For the text-containing cell, return its midpoint in (x, y) coordinate format. 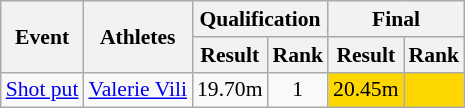
Valerie Vili (138, 90)
Final (396, 19)
Qualification (260, 19)
1 (298, 90)
Athletes (138, 36)
Event (42, 36)
20.45m (366, 90)
Shot put (42, 90)
19.70m (230, 90)
